Identify which cell holds the provided text, then report its [X, Y] central coordinate. 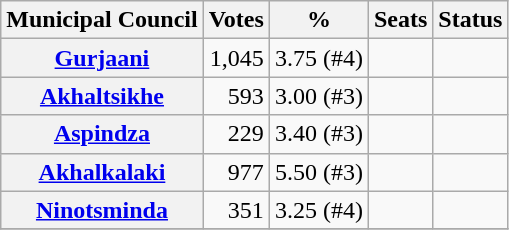
593 [236, 96]
Ninotsminda [102, 210]
Votes [236, 20]
977 [236, 172]
3.00 (#3) [318, 96]
Akhaltsikhe [102, 96]
Municipal Council [102, 20]
351 [236, 210]
3.25 (#4) [318, 210]
229 [236, 134]
Seats [400, 20]
5.50 (#3) [318, 172]
3.75 (#4) [318, 58]
Akhalkalaki [102, 172]
Gurjaani [102, 58]
1,045 [236, 58]
% [318, 20]
Status [470, 20]
Aspindza [102, 134]
3.40 (#3) [318, 134]
